Pinpoint the cell where the given text exists, returning its [X, Y] midpoint coordinate. 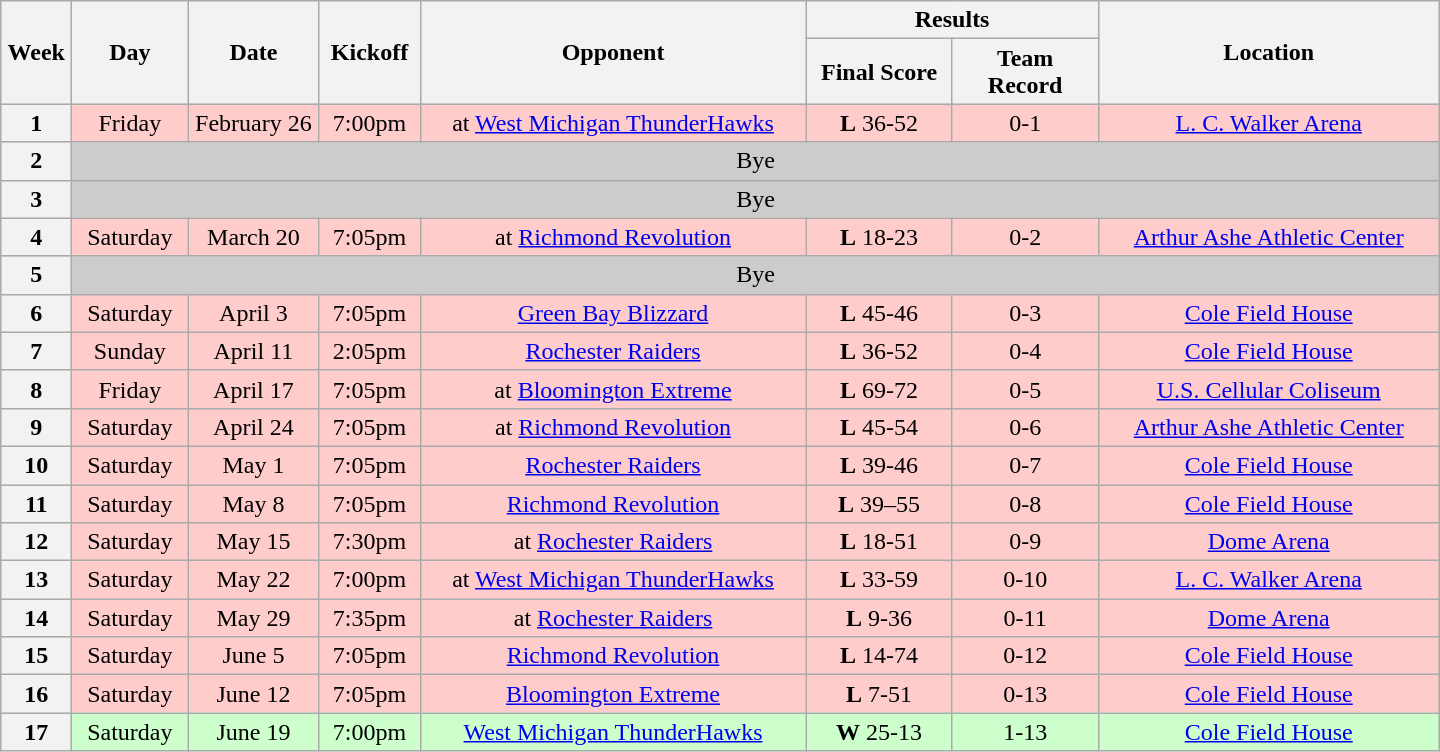
0-8 [1025, 503]
Sunday [130, 351]
Day [130, 52]
April 11 [254, 351]
L 45-54 [879, 427]
June 12 [254, 694]
14 [36, 618]
Final Score [879, 72]
1-13 [1025, 732]
17 [36, 732]
U.S. Cellular Coliseum [1268, 389]
L 9-36 [879, 618]
0-4 [1025, 351]
Week [36, 52]
16 [36, 694]
May 15 [254, 542]
Team Record [1025, 72]
Kickoff [370, 52]
Date [254, 52]
0-1 [1025, 123]
7:35pm [370, 618]
Opponent [613, 52]
April 24 [254, 427]
0-12 [1025, 656]
13 [36, 580]
February 26 [254, 123]
L 45-46 [879, 313]
Green Bay Blizzard [613, 313]
2:05pm [370, 351]
L 14-74 [879, 656]
7:30pm [370, 542]
April 17 [254, 389]
0-9 [1025, 542]
May 8 [254, 503]
Location [1268, 52]
L 69-72 [879, 389]
0-7 [1025, 465]
L 39–55 [879, 503]
L 33-59 [879, 580]
0-3 [1025, 313]
2 [36, 161]
June 19 [254, 732]
L 18-51 [879, 542]
10 [36, 465]
1 [36, 123]
0-11 [1025, 618]
June 5 [254, 656]
3 [36, 199]
4 [36, 237]
0-5 [1025, 389]
9 [36, 427]
11 [36, 503]
May 22 [254, 580]
12 [36, 542]
15 [36, 656]
May 1 [254, 465]
May 29 [254, 618]
L 7-51 [879, 694]
0-10 [1025, 580]
W 25-13 [879, 732]
0-6 [1025, 427]
8 [36, 389]
at Bloomington Extreme [613, 389]
5 [36, 275]
6 [36, 313]
April 3 [254, 313]
West Michigan ThunderHawks [613, 732]
Results [952, 20]
Bloomington Extreme [613, 694]
0-2 [1025, 237]
0-13 [1025, 694]
L 39-46 [879, 465]
L 18-23 [879, 237]
March 20 [254, 237]
7 [36, 351]
